Locate the cell with the specified text and output its [x, y] center coordinate. 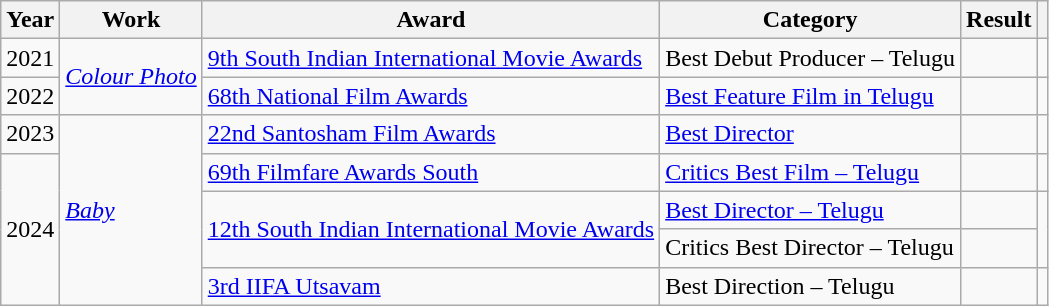
Year [30, 20]
3rd IIFA Utsavam [430, 286]
Colour Photo [131, 77]
9th South Indian International Movie Awards [430, 58]
Best Feature Film in Telugu [810, 96]
Baby [131, 210]
69th Filmfare Awards South [430, 172]
2021 [30, 58]
12th South Indian International Movie Awards [430, 229]
Critics Best Director – Telugu [810, 248]
2023 [30, 134]
Best Director – Telugu [810, 210]
Best Director [810, 134]
Work [131, 20]
Best Direction – Telugu [810, 286]
Best Debut Producer – Telugu [810, 58]
Critics Best Film – Telugu [810, 172]
Award [430, 20]
2022 [30, 96]
Category [810, 20]
2024 [30, 229]
68th National Film Awards [430, 96]
Result [999, 20]
22nd Santosham Film Awards [430, 134]
